For the text-containing cell, return its midpoint in (X, Y) coordinate format. 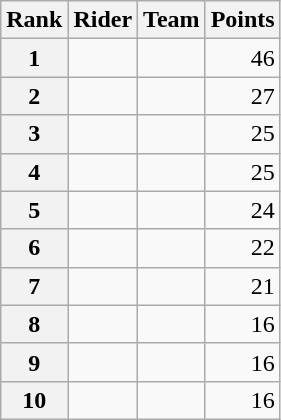
21 (242, 286)
8 (34, 324)
3 (34, 134)
27 (242, 96)
2 (34, 96)
46 (242, 58)
Rider (103, 20)
Points (242, 20)
1 (34, 58)
22 (242, 248)
7 (34, 286)
9 (34, 362)
Team (172, 20)
Rank (34, 20)
10 (34, 400)
4 (34, 172)
5 (34, 210)
24 (242, 210)
6 (34, 248)
